Locate the cell with the specified text and output its [x, y] center coordinate. 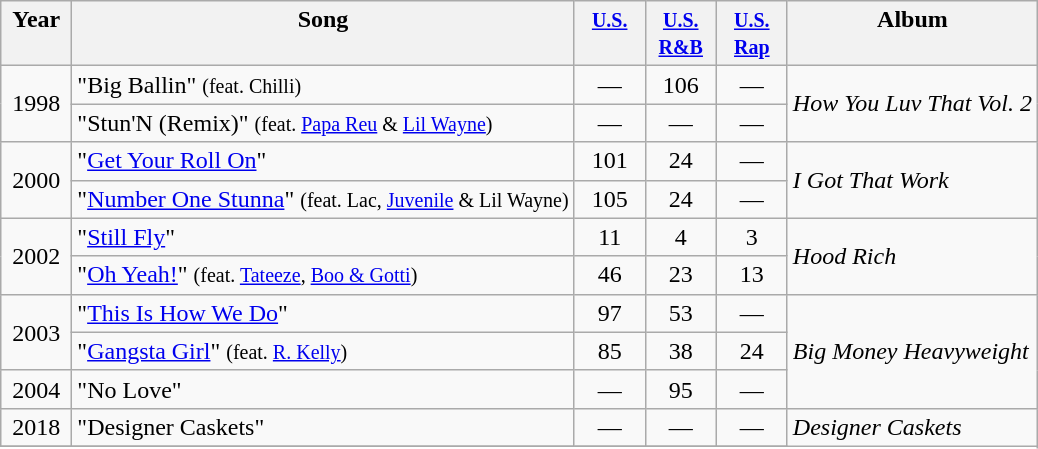
4 [680, 237]
11 [610, 237]
1998 [36, 104]
Song [323, 34]
Designer Caskets [912, 427]
U.S.Rap [752, 34]
2000 [36, 180]
"Get Your Roll On" [323, 161]
2004 [36, 389]
13 [752, 275]
U.S.R&B [680, 34]
"No Love" [323, 389]
"Stun'N (Remix)" (feat. Papa Reu & Lil Wayne) [323, 123]
Hood Rich [912, 256]
101 [610, 161]
106 [680, 85]
"Big Ballin" (feat. Chilli) [323, 85]
"Still Fly" [323, 237]
"Oh Yeah!" (feat. Tateeze, Boo & Gotti) [323, 275]
"Number One Stunna" (feat. Lac, Juvenile & Lil Wayne) [323, 199]
U.S. [610, 34]
Year [36, 34]
105 [610, 199]
95 [680, 389]
97 [610, 313]
3 [752, 237]
"Designer Caskets" [323, 427]
"Gangsta Girl" (feat. R. Kelly) [323, 351]
How You Luv That Vol. 2 [912, 104]
2002 [36, 256]
2003 [36, 332]
Album [912, 34]
"This Is How We Do" [323, 313]
I Got That Work [912, 180]
53 [680, 313]
46 [610, 275]
23 [680, 275]
Big Money Heavyweight [912, 351]
38 [680, 351]
2018 [36, 427]
85 [610, 351]
